Find where the given text appears and provide that cell's center as [x, y] coordinate. 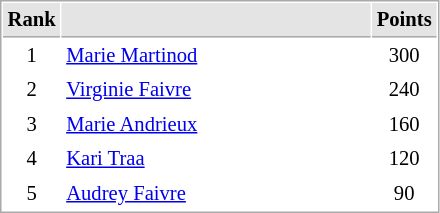
Marie Martinod [216, 56]
3 [32, 124]
300 [404, 56]
160 [404, 124]
240 [404, 90]
Virginie Faivre [216, 90]
Marie Andrieux [216, 124]
1 [32, 56]
Points [404, 20]
Kari Traa [216, 158]
2 [32, 90]
Audrey Faivre [216, 194]
90 [404, 194]
Rank [32, 20]
4 [32, 158]
5 [32, 194]
120 [404, 158]
